Pinpoint the cell where the given text exists, returning its [x, y] midpoint coordinate. 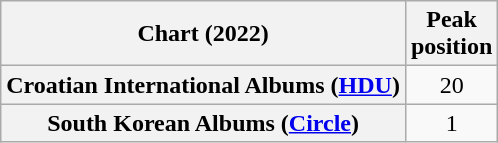
20 [451, 85]
Chart (2022) [204, 34]
Peakposition [451, 34]
1 [451, 123]
Croatian International Albums (HDU) [204, 85]
South Korean Albums (Circle) [204, 123]
